Pinpoint the cell where the given text exists, returning its (X, Y) midpoint coordinate. 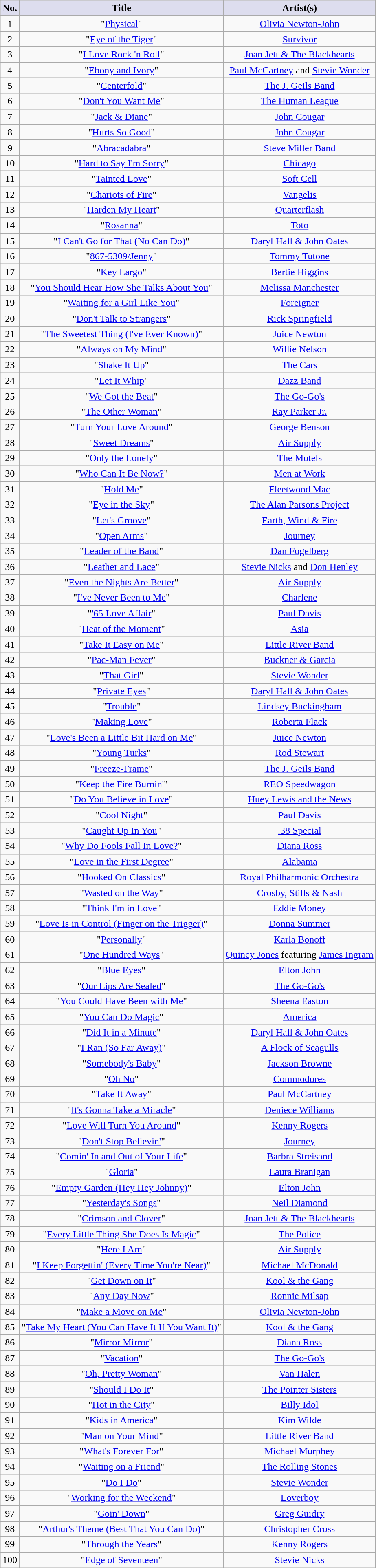
91 (10, 1420)
Neil Diamond (300, 1203)
"Open Arms" (121, 536)
"Let It Whip" (121, 380)
A Flock of Seagulls (300, 1048)
Michael Murphey (300, 1451)
"The Other Woman" (121, 411)
78 (10, 1219)
Billy Idol (300, 1405)
70 (10, 1094)
"Key Largo" (121, 272)
"Did It in a Minute" (121, 1032)
Steve Miller Band (300, 148)
"Hot in the City" (121, 1405)
75 (10, 1172)
"Hold Me" (121, 489)
"867-5309/Jenny" (121, 256)
"You Could Have Been with Me" (121, 1001)
"Eye of the Tiger" (121, 39)
George Benson (300, 427)
Kim Wilde (300, 1420)
The Human League (300, 101)
"Chariots of Fire" (121, 194)
80 (10, 1250)
81 (10, 1265)
"Leader of the Band" (121, 551)
56 (10, 877)
"What's Forever For" (121, 1451)
10 (10, 163)
47 (10, 738)
"Somebody's Baby" (121, 1063)
"Hooked On Classics" (121, 877)
Eddie Money (300, 908)
"Trouble" (121, 707)
20 (10, 318)
33 (10, 520)
"Personally" (121, 939)
"Do I Do" (121, 1482)
71 (10, 1110)
63 (10, 986)
16 (10, 256)
"Rosanna" (121, 225)
Quincy Jones featuring James Ingram (300, 955)
"I've Never Been to Me" (121, 598)
100 (10, 1560)
43 (10, 675)
15 (10, 241)
"Centerfold" (121, 86)
90 (10, 1405)
51 (10, 799)
"Young Turks" (121, 753)
"Arthur's Theme (Best That You Can Do)" (121, 1529)
68 (10, 1063)
34 (10, 536)
66 (10, 1032)
Donna Summer (300, 923)
"Comin' In and Out of Your Life" (121, 1156)
17 (10, 272)
42 (10, 660)
87 (10, 1358)
"Private Eyes" (121, 691)
"Love in the First Degree" (121, 861)
6 (10, 101)
"Any Day Now" (121, 1296)
28 (10, 442)
21 (10, 334)
60 (10, 939)
"Jack & Diane" (121, 117)
"Caught Up In You" (121, 830)
"Should I Do It" (121, 1389)
"Waiting on a Friend" (121, 1467)
95 (10, 1482)
Ray Parker Jr. (300, 411)
"I Love Rock 'n Roll" (121, 55)
"That Girl" (121, 675)
27 (10, 427)
Willie Nelson (300, 349)
44 (10, 691)
"We Got the Beat" (121, 396)
"Wasted on the Way" (121, 892)
"Leather and Lace" (121, 567)
94 (10, 1467)
38 (10, 598)
Stevie Nicks and Don Henley (300, 567)
Paul McCartney (300, 1094)
"Oh No" (121, 1079)
Loverboy (300, 1498)
Bertie Higgins (300, 272)
"Our Lips Are Sealed" (121, 986)
57 (10, 892)
37 (10, 582)
"Edge of Seventeen" (121, 1560)
No. (10, 8)
Crosby, Stills & Nash (300, 892)
REO Speedwagon (300, 784)
62 (10, 970)
19 (10, 303)
"Ebony and Ivory" (121, 70)
9 (10, 148)
Sheena Easton (300, 1001)
73 (10, 1141)
"You Should Hear How She Talks About You" (121, 287)
"Making Love" (121, 722)
11 (10, 179)
"Tainted Love" (121, 179)
Tommy Tutone (300, 256)
12 (10, 194)
"I Keep Forgettin' (Every Time You're Near)" (121, 1265)
97 (10, 1513)
Title (121, 8)
Lindsey Buckingham (300, 707)
Alabama (300, 861)
"Even the Nights Are Better" (121, 582)
"Blue Eyes" (121, 970)
69 (10, 1079)
"Empty Garden (Hey Hey Johnny)" (121, 1188)
"Shake It Up" (121, 365)
"Don't Talk to Strangers" (121, 318)
"It's Gonna Take a Miracle" (121, 1110)
Survivor (300, 39)
"One Hundred Ways" (121, 955)
29 (10, 458)
39 (10, 613)
The Police (300, 1234)
4 (10, 70)
32 (10, 505)
26 (10, 411)
76 (10, 1188)
Dazz Band (300, 380)
72 (10, 1125)
"Keep the Fire Burnin'" (121, 784)
"Do You Believe in Love" (121, 799)
"Every Little Thing She Does Is Magic" (121, 1234)
7 (10, 117)
"Mirror Mirror" (121, 1343)
"I Can't Go for That (No Can Do)" (121, 241)
5 (10, 86)
86 (10, 1343)
"I Ran (So Far Away)" (121, 1048)
Ronnie Milsap (300, 1296)
96 (10, 1498)
41 (10, 644)
89 (10, 1389)
"Take My Heart (You Can Have It If You Want It)" (121, 1327)
"Don't Stop Believin'" (121, 1141)
3 (10, 55)
"Freeze-Frame" (121, 769)
79 (10, 1234)
46 (10, 722)
14 (10, 225)
48 (10, 753)
"Yesterday's Songs" (121, 1203)
"Cool Night" (121, 815)
Soft Cell (300, 179)
98 (10, 1529)
36 (10, 567)
Vangelis (300, 194)
Chicago (300, 163)
40 (10, 629)
"Love Will Turn You Around" (121, 1125)
"Through the Years" (121, 1544)
"Oh, Pretty Woman" (121, 1374)
25 (10, 396)
Karla Bonoff (300, 939)
"Abracadabra" (121, 148)
93 (10, 1451)
64 (10, 1001)
22 (10, 349)
Commodores (300, 1079)
61 (10, 955)
"Don't You Want Me" (121, 101)
"Love's Been a Little Bit Hard on Me" (121, 738)
Barbra Streisand (300, 1156)
52 (10, 815)
Christopher Cross (300, 1529)
Deniece Williams (300, 1110)
America (300, 1017)
65 (10, 1017)
Stevie Nicks (300, 1560)
Huey Lewis and the News (300, 799)
Asia (300, 629)
"Why Do Fools Fall In Love?" (121, 846)
Michael McDonald (300, 1265)
"Only the Lonely" (121, 458)
"Always on My Mind" (121, 349)
The Pointer Sisters (300, 1389)
"Crimson and Clover" (121, 1219)
"Take It Away" (121, 1094)
53 (10, 830)
"Goin' Down" (121, 1513)
Rick Springfield (300, 318)
"Here I Am" (121, 1250)
1 (10, 24)
59 (10, 923)
85 (10, 1327)
Toto (300, 225)
Laura Branigan (300, 1172)
The Motels (300, 458)
"Take It Easy on Me" (121, 644)
"Gloria" (121, 1172)
The Alan Parsons Project (300, 505)
Foreigner (300, 303)
Buckner & Garcia (300, 660)
Greg Guidry (300, 1513)
"The Sweetest Thing (I've Ever Known)" (121, 334)
Men at Work (300, 474)
45 (10, 707)
"Working for the Weekend" (121, 1498)
77 (10, 1203)
18 (10, 287)
Quarterflash (300, 210)
55 (10, 861)
Dan Fogelberg (300, 551)
"Eye in the Sky" (121, 505)
54 (10, 846)
Paul McCartney and Stevie Wonder (300, 70)
The Cars (300, 365)
88 (10, 1374)
"Sweet Dreams" (121, 442)
Rod Stewart (300, 753)
"Let's Groove" (121, 520)
"Vacation" (121, 1358)
Jackson Browne (300, 1063)
92 (10, 1435)
.38 Special (300, 830)
99 (10, 1544)
"Make a Move on Me" (121, 1312)
"'65 Love Affair" (121, 613)
Van Halen (300, 1374)
"Who Can It Be Now?" (121, 474)
49 (10, 769)
"Harden My Heart" (121, 210)
"Turn Your Love Around" (121, 427)
Roberta Flack (300, 722)
"Pac-Man Fever" (121, 660)
"Man on Your Mind" (121, 1435)
24 (10, 380)
The Rolling Stones (300, 1467)
50 (10, 784)
Fleetwood Mac (300, 489)
"Hard to Say I'm Sorry" (121, 163)
"Get Down on It" (121, 1281)
23 (10, 365)
2 (10, 39)
"Think I'm in Love" (121, 908)
30 (10, 474)
"You Can Do Magic" (121, 1017)
"Kids in America" (121, 1420)
83 (10, 1296)
"Love Is in Control (Finger on the Trigger)" (121, 923)
74 (10, 1156)
"Physical" (121, 24)
Earth, Wind & Fire (300, 520)
31 (10, 489)
13 (10, 210)
"Heat of the Moment" (121, 629)
Melissa Manchester (300, 287)
84 (10, 1312)
Royal Philharmonic Orchestra (300, 877)
82 (10, 1281)
8 (10, 132)
35 (10, 551)
Charlene (300, 598)
"Waiting for a Girl Like You" (121, 303)
"Hurts So Good" (121, 132)
58 (10, 908)
67 (10, 1048)
Artist(s) (300, 8)
